Scan for the cell matching the given text and deliver its (x, y) coordinate at center. 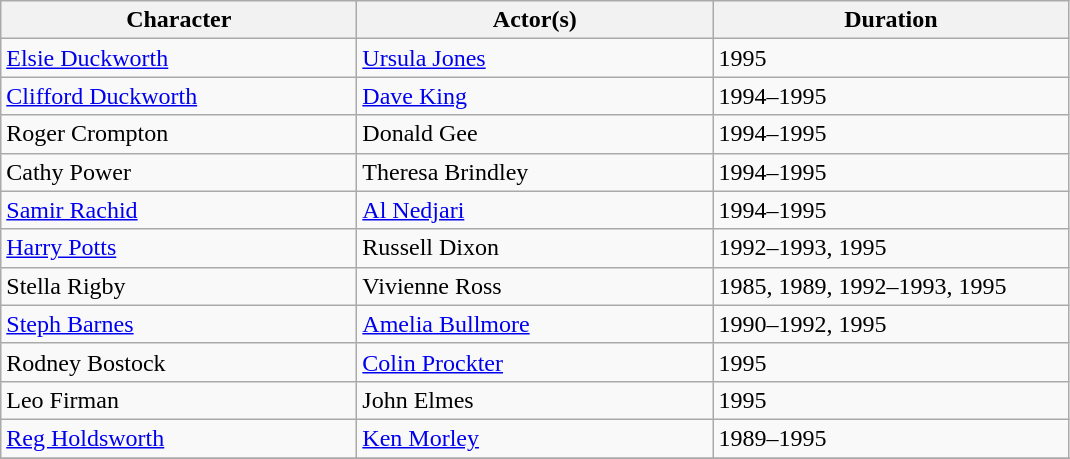
Roger Crompton (179, 134)
Ken Morley (535, 438)
Cathy Power (179, 172)
Rodney Bostock (179, 362)
Amelia Bullmore (535, 324)
Stella Rigby (179, 286)
Character (179, 20)
Actor(s) (535, 20)
1990–1992, 1995 (891, 324)
Dave King (535, 96)
Reg Holdsworth (179, 438)
Russell Dixon (535, 248)
1989–1995 (891, 438)
Duration (891, 20)
Clifford Duckworth (179, 96)
Donald Gee (535, 134)
1985, 1989, 1992–1993, 1995 (891, 286)
Ursula Jones (535, 58)
John Elmes (535, 400)
Vivienne Ross (535, 286)
1992–1993, 1995 (891, 248)
Colin Prockter (535, 362)
Theresa Brindley (535, 172)
Al Nedjari (535, 210)
Samir Rachid (179, 210)
Steph Barnes (179, 324)
Elsie Duckworth (179, 58)
Leo Firman (179, 400)
Harry Potts (179, 248)
